Extract the (X, Y) coordinate from the center of the cell holding the provided text.  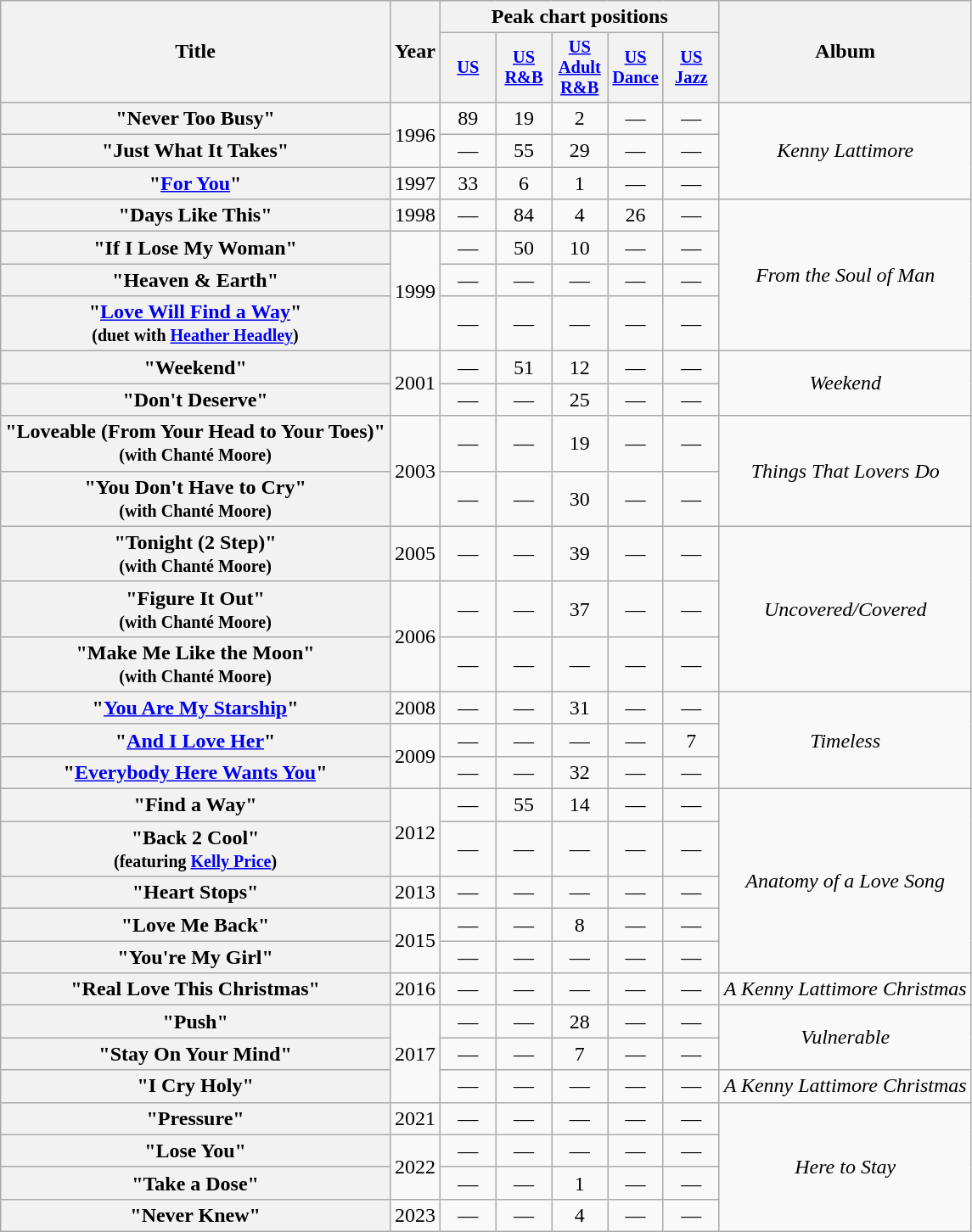
Peak chart positions (579, 17)
2003 (414, 471)
31 (580, 708)
2001 (414, 384)
"Weekend" (195, 367)
"Love Will Find a Way"(duet with Heather Headley) (195, 324)
"Just What It Takes" (195, 151)
"For You" (195, 183)
"If I Lose My Woman" (195, 248)
2005 (414, 553)
2023 (414, 1215)
"You Are My Starship" (195, 708)
2009 (414, 756)
"And I Love Her" (195, 740)
33 (468, 183)
"Stay On Your Mind" (195, 1054)
89 (468, 118)
1998 (414, 216)
"Never Too Busy" (195, 118)
Kenny Lattimore (846, 150)
"Loveable (From Your Head to Your Toes)"(with Chanté Moore) (195, 443)
37 (580, 609)
32 (580, 772)
"Find a Way" (195, 805)
"Never Knew" (195, 1215)
Things That Lovers Do (846, 471)
US Jazz (691, 68)
29 (580, 151)
1996 (414, 134)
2006 (414, 636)
"I Cry Holy" (195, 1086)
2012 (414, 833)
2015 (414, 941)
2017 (414, 1054)
51 (524, 367)
2 (580, 118)
"Heaven & Earth" (195, 280)
25 (580, 400)
2008 (414, 708)
US Adult R&B (580, 68)
US R&B (524, 68)
8 (580, 925)
"Everybody Here Wants You" (195, 772)
26 (636, 216)
2013 (414, 893)
"Don't Deserve" (195, 400)
2016 (414, 989)
"Figure It Out"(with Chanté Moore) (195, 609)
"You're My Girl" (195, 957)
Uncovered/Covered (846, 609)
Weekend (846, 384)
"Take a Dose" (195, 1183)
"Tonight (2 Step)"(with Chanté Moore) (195, 553)
Vulnerable (846, 1038)
"Lose You" (195, 1151)
1997 (414, 183)
14 (580, 805)
"Push" (195, 1022)
Anatomy of a Love Song (846, 881)
"Pressure" (195, 1118)
"Real Love This Christmas" (195, 989)
"You Don't Have to Cry"(with Chanté Moore) (195, 499)
"Love Me Back" (195, 925)
"Days Like This" (195, 216)
"Back 2 Cool"(featuring Kelly Price) (195, 848)
From the Soul of Man (846, 275)
"Heart Stops" (195, 893)
Here to Stay (846, 1167)
50 (524, 248)
"Make Me Like the Moon"(with Chanté Moore) (195, 664)
US Dance (636, 68)
US (468, 68)
Title (195, 52)
Year (414, 52)
39 (580, 553)
2022 (414, 1167)
84 (524, 216)
1999 (414, 292)
Timeless (846, 740)
30 (580, 499)
Album (846, 52)
6 (524, 183)
28 (580, 1022)
12 (580, 367)
10 (580, 248)
2021 (414, 1118)
